Capture the cell that displays the provided text and extract its [x, y] central coordinate. 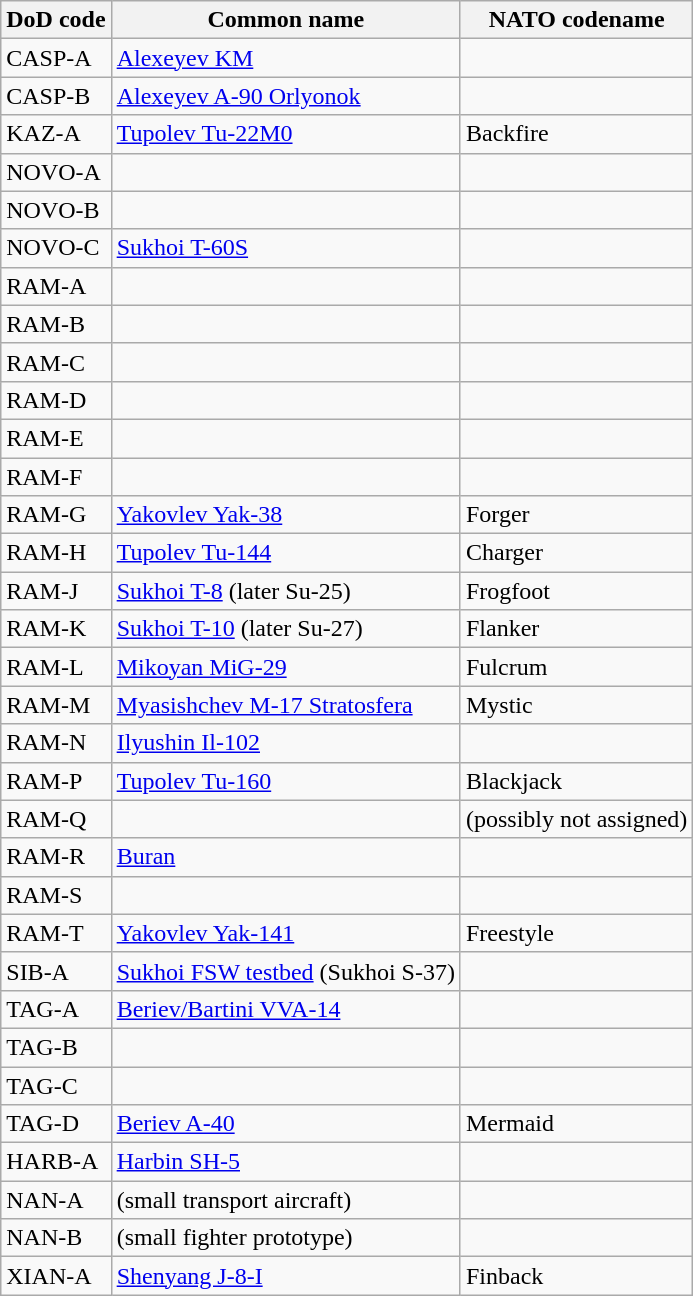
TAG-B [56, 1047]
Flanker [576, 629]
Beriev A-40 [286, 1124]
Sukhoi FSW testbed (Sukhoi S-37) [286, 971]
Tupolev Tu-160 [286, 781]
NOVO-A [56, 172]
RAM-S [56, 895]
RAM-G [56, 515]
XIAN-A [56, 1276]
RAM-A [56, 286]
RAM-J [56, 591]
Buran [286, 857]
Freestyle [576, 933]
TAG-C [56, 1085]
CASP-B [56, 96]
RAM-D [56, 400]
NAN-B [56, 1238]
(small transport aircraft) [286, 1200]
Yakovlev Yak-141 [286, 933]
RAM-F [56, 477]
Alexeyev KM [286, 58]
KAZ-A [56, 134]
RAM-K [56, 629]
Finback [576, 1276]
NATO codename [576, 20]
RAM-Q [56, 819]
NOVO-C [56, 248]
Sukhoi T-8 (later Su-25) [286, 591]
RAM-N [56, 743]
CASP-A [56, 58]
Shenyang J-8-I [286, 1276]
RAM-E [56, 438]
Myasishchev M-17 Stratosfera [286, 705]
RAM-H [56, 553]
Alexeyev A-90 Orlyonok [286, 96]
RAM-M [56, 705]
Mikoyan MiG-29 [286, 667]
TAG-A [56, 1009]
Tupolev Tu-144 [286, 553]
Mermaid [576, 1124]
Harbin SH-5 [286, 1162]
DoD code [56, 20]
Beriev/Bartini VVA-14 [286, 1009]
SIB-A [56, 971]
RAM-C [56, 362]
HARB-A [56, 1162]
NAN-A [56, 1200]
Fulcrum [576, 667]
NOVO-B [56, 210]
Common name [286, 20]
Forger [576, 515]
Sukhoi T-60S [286, 248]
Frogfoot [576, 591]
Tupolev Tu-22M0 [286, 134]
(possibly not assigned) [576, 819]
(small fighter prototype) [286, 1238]
Yakovlev Yak-38 [286, 515]
RAM-R [56, 857]
Ilyushin Il-102 [286, 743]
Backfire [576, 134]
RAM-T [56, 933]
TAG-D [56, 1124]
Charger [576, 553]
RAM-P [56, 781]
RAM-B [56, 324]
Blackjack [576, 781]
RAM-L [56, 667]
Sukhoi T-10 (later Su-27) [286, 629]
Mystic [576, 705]
